Locate the cell with the specified text and output its [x, y] center coordinate. 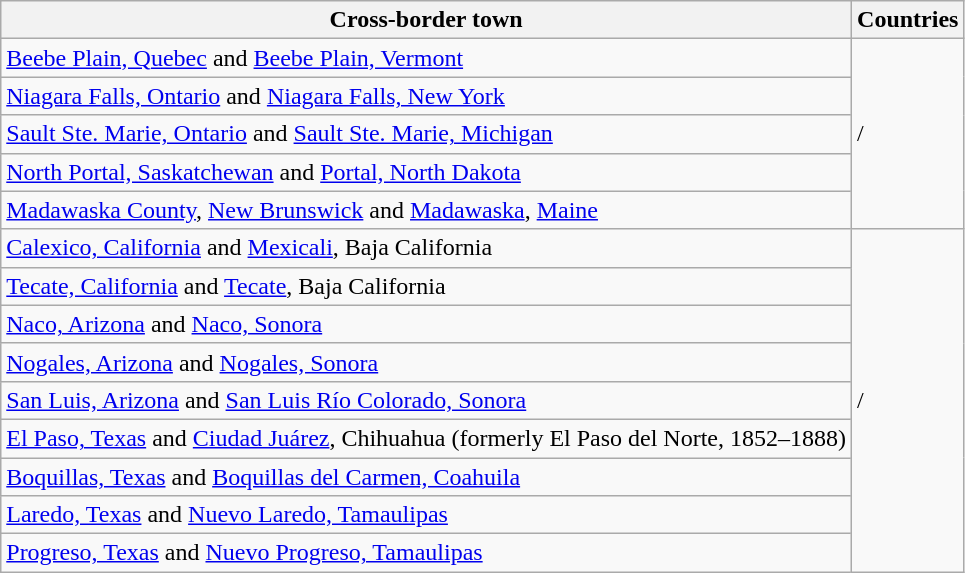
San Luis, Arizona and San Luis Río Colorado, Sonora [426, 400]
Laredo, Texas and Nuevo Laredo, Tamaulipas [426, 515]
North Portal, Saskatchewan and Portal, North Dakota [426, 172]
Beebe Plain, Quebec and Beebe Plain, Vermont [426, 58]
Sault Ste. Marie, Ontario and Sault Ste. Marie, Michigan [426, 134]
Naco, Arizona and Naco, Sonora [426, 324]
Niagara Falls, Ontario and Niagara Falls, New York [426, 96]
Tecate, California and Tecate, Baja California [426, 286]
Boquillas, Texas and Boquillas del Carmen, Coahuila [426, 477]
Progreso, Texas and Nuevo Progreso, Tamaulipas [426, 553]
Calexico, California and Mexicali, Baja California [426, 248]
Countries [908, 20]
El Paso, Texas and Ciudad Juárez, Chihuahua (formerly El Paso del Norte, 1852–1888) [426, 438]
Nogales, Arizona and Nogales, Sonora [426, 362]
Madawaska County, New Brunswick and Madawaska, Maine [426, 210]
Cross-border town [426, 20]
